Identify which cell holds the provided text, then report its (X, Y) central coordinate. 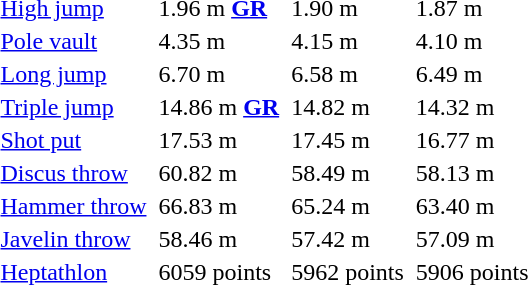
58.46 m (219, 239)
57.42 m (348, 239)
14.82 m (348, 107)
65.24 m (348, 206)
6.58 m (348, 74)
17.45 m (348, 140)
17.53 m (219, 140)
66.83 m (219, 206)
14.86 m GR (219, 107)
6.70 m (219, 74)
4.35 m (219, 41)
58.49 m (348, 173)
60.82 m (219, 173)
4.15 m (348, 41)
